Output the (x, y) coordinate of the center of the cell containing the given text.  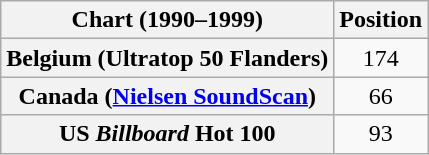
Canada (Nielsen SoundScan) (168, 96)
Position (381, 20)
US Billboard Hot 100 (168, 134)
Belgium (Ultratop 50 Flanders) (168, 58)
93 (381, 134)
Chart (1990–1999) (168, 20)
174 (381, 58)
66 (381, 96)
